Return [x, y] of the center of cell containing provided text 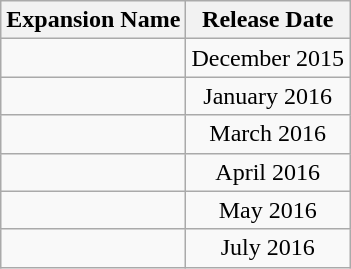
July 2016 [268, 248]
April 2016 [268, 172]
Expansion Name [94, 20]
December 2015 [268, 58]
January 2016 [268, 96]
May 2016 [268, 210]
March 2016 [268, 134]
Release Date [268, 20]
